Locate the cell with the specified text and output its (x, y) center coordinate. 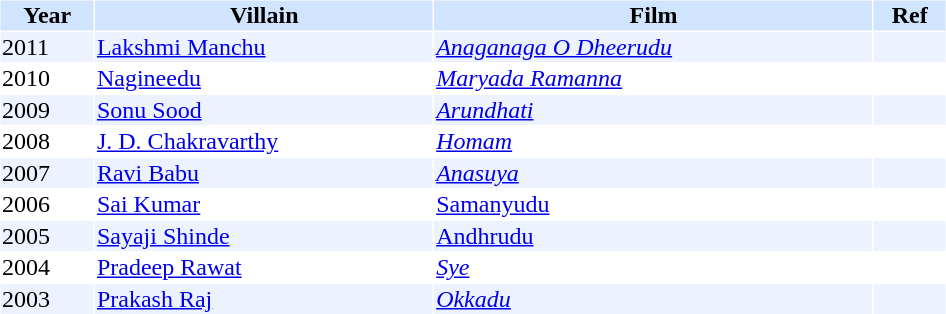
2004 (46, 267)
Film (654, 15)
Pradeep Rawat (264, 267)
Sonu Sood (264, 110)
Arundhati (654, 110)
Nagineedu (264, 79)
Homam (654, 141)
Sye (654, 267)
Okkadu (654, 299)
Samanyudu (654, 205)
Andhrudu (654, 236)
2011 (46, 47)
2005 (46, 236)
Sayaji Shinde (264, 236)
Anaganaga O Dheerudu (654, 47)
J. D. Chakravarthy (264, 141)
Ravi Babu (264, 173)
2010 (46, 79)
2006 (46, 205)
Prakash Raj (264, 299)
2003 (46, 299)
Anasuya (654, 173)
2008 (46, 141)
Villain (264, 15)
Lakshmi Manchu (264, 47)
Sai Kumar (264, 205)
Year (46, 15)
Maryada Ramanna (654, 79)
2007 (46, 173)
2009 (46, 110)
Ref (910, 15)
